Extract the [x, y] coordinate from the center of the cell holding the provided text.  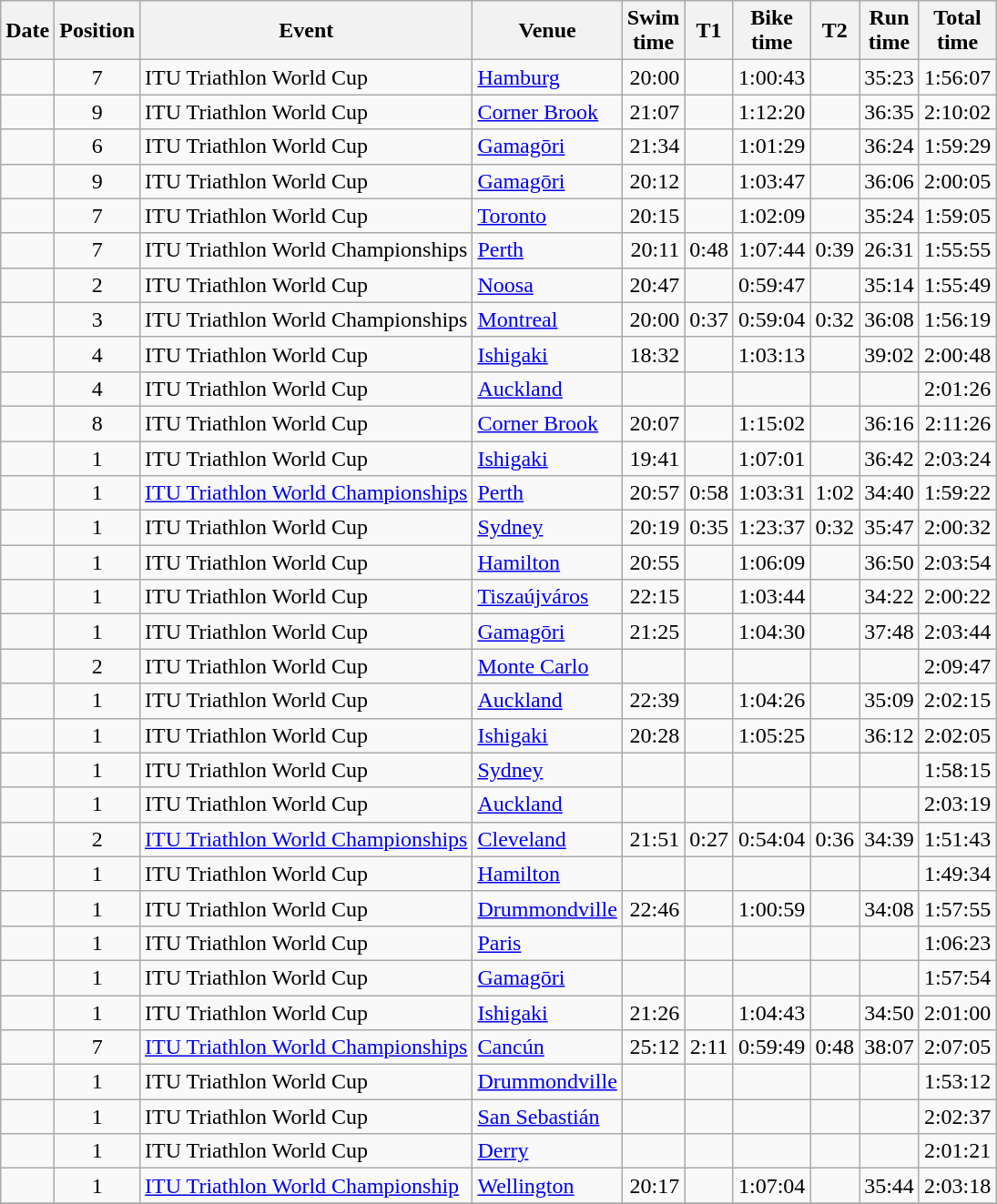
Wellington [547, 1186]
1:57:54 [957, 977]
34:22 [890, 597]
36:35 [890, 112]
34:40 [890, 493]
Runtime [890, 31]
1:05:25 [771, 735]
1:00:59 [771, 908]
20:19 [653, 528]
0:54:04 [771, 839]
22:15 [653, 597]
21:07 [653, 112]
0:59:04 [771, 319]
1:59:29 [957, 147]
0:35 [709, 528]
1:07:01 [771, 458]
37:48 [890, 632]
1:57:55 [957, 908]
Totaltime [957, 31]
2:01:00 [957, 1013]
22:46 [653, 908]
36:50 [890, 562]
26:31 [890, 250]
2:02:15 [957, 701]
38:07 [890, 1047]
1:23:37 [771, 528]
2:02:05 [957, 735]
0:36 [835, 839]
21:34 [653, 147]
2:01:26 [957, 389]
6 [97, 147]
20:12 [653, 181]
21:25 [653, 632]
ITU Triathlon World Championship [306, 1186]
0:39 [835, 250]
21:51 [653, 839]
Cancún [547, 1047]
Noosa [547, 285]
1:49:34 [957, 874]
1:01:29 [771, 147]
2:07:05 [957, 1047]
2:03:18 [957, 1186]
2:09:47 [957, 666]
20:55 [653, 562]
2:00:22 [957, 597]
2:03:54 [957, 562]
1:03:13 [771, 354]
2:10:02 [957, 112]
2:00:48 [957, 354]
Swimtime [653, 31]
Paris [547, 943]
Tiszaújváros [547, 597]
1:55:55 [957, 250]
T2 [835, 31]
T1 [709, 31]
1:02 [835, 493]
20:28 [653, 735]
35:24 [890, 216]
1:56:07 [957, 77]
1:55:49 [957, 285]
1:02:09 [771, 216]
36:42 [890, 458]
39:02 [890, 354]
San Sebastián [547, 1117]
Biketime [771, 31]
35:14 [890, 285]
3 [97, 319]
1:04:43 [771, 1013]
2:03:19 [957, 804]
34:08 [890, 908]
1:06:23 [957, 943]
Derry [547, 1151]
1:04:26 [771, 701]
1:59:22 [957, 493]
1:53:12 [957, 1082]
2:00:05 [957, 181]
1:15:02 [771, 423]
34:50 [890, 1013]
2:11 [709, 1047]
Venue [547, 31]
0:59:49 [771, 1047]
8 [97, 423]
2:01:21 [957, 1151]
1:56:19 [957, 319]
20:07 [653, 423]
20:17 [653, 1186]
Montreal [547, 319]
19:41 [653, 458]
1:51:43 [957, 839]
1:58:15 [957, 770]
1:03:47 [771, 181]
Event [306, 31]
35:47 [890, 528]
2:03:44 [957, 632]
34:39 [890, 839]
Toronto [547, 216]
36:16 [890, 423]
0:58 [709, 493]
36:24 [890, 147]
0:27 [709, 839]
1:59:05 [957, 216]
36:08 [890, 319]
1:03:31 [771, 493]
2:03:24 [957, 458]
22:39 [653, 701]
20:15 [653, 216]
35:44 [890, 1186]
2:02:37 [957, 1117]
Position [97, 31]
21:26 [653, 1013]
1:12:20 [771, 112]
20:47 [653, 285]
20:11 [653, 250]
2:00:32 [957, 528]
1:03:44 [771, 597]
1:07:04 [771, 1186]
36:06 [890, 181]
35:09 [890, 701]
18:32 [653, 354]
35:23 [890, 77]
1:07:44 [771, 250]
25:12 [653, 1047]
1:00:43 [771, 77]
36:12 [890, 735]
Cleveland [547, 839]
Date [27, 31]
0:59:47 [771, 285]
1:06:09 [771, 562]
2:11:26 [957, 423]
0:37 [709, 319]
Hamburg [547, 77]
Monte Carlo [547, 666]
1:04:30 [771, 632]
20:57 [653, 493]
